Identify which cell holds the provided text, then report its (X, Y) central coordinate. 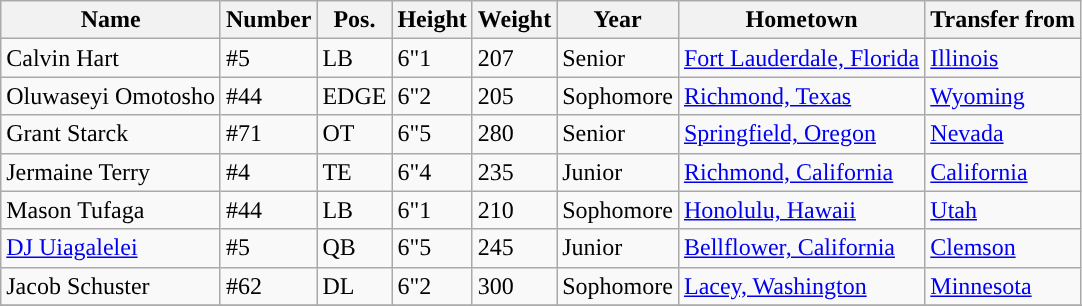
Weight (514, 20)
Jermaine Terry (111, 172)
205 (514, 96)
Bellflower, California (801, 248)
DJ Uiagalelei (111, 248)
Honolulu, Hawaii (801, 210)
#71 (268, 134)
235 (514, 172)
Name (111, 20)
Utah (1003, 210)
Clemson (1003, 248)
Minnesota (1003, 286)
Grant Starck (111, 134)
210 (514, 210)
Height (432, 20)
Jacob Schuster (111, 286)
Oluwaseyi Omotosho (111, 96)
Illinois (1003, 58)
Nevada (1003, 134)
Pos. (354, 20)
280 (514, 134)
245 (514, 248)
#4 (268, 172)
Hometown (801, 20)
DL (354, 286)
Richmond, Texas (801, 96)
Springfield, Oregon (801, 134)
Mason Tufaga (111, 210)
Calvin Hart (111, 58)
6"4 (432, 172)
QB (354, 248)
TE (354, 172)
Lacey, Washington (801, 286)
California (1003, 172)
OT (354, 134)
Wyoming (1003, 96)
Year (618, 20)
Richmond, California (801, 172)
Number (268, 20)
207 (514, 58)
Fort Lauderdale, Florida (801, 58)
EDGE (354, 96)
Transfer from (1003, 20)
#62 (268, 286)
300 (514, 286)
